Extract the [x, y] coordinate from the center of the cell holding the provided text.  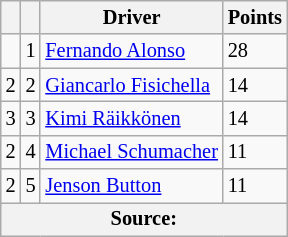
Michael Schumacher [131, 152]
Source: [144, 219]
Kimi Räikkönen [131, 118]
Points [255, 17]
4 [31, 152]
1 [31, 51]
Fernando Alonso [131, 51]
Giancarlo Fisichella [131, 85]
28 [255, 51]
Jenson Button [131, 186]
Driver [131, 17]
5 [31, 186]
